Return [x, y] of the center of cell containing provided text 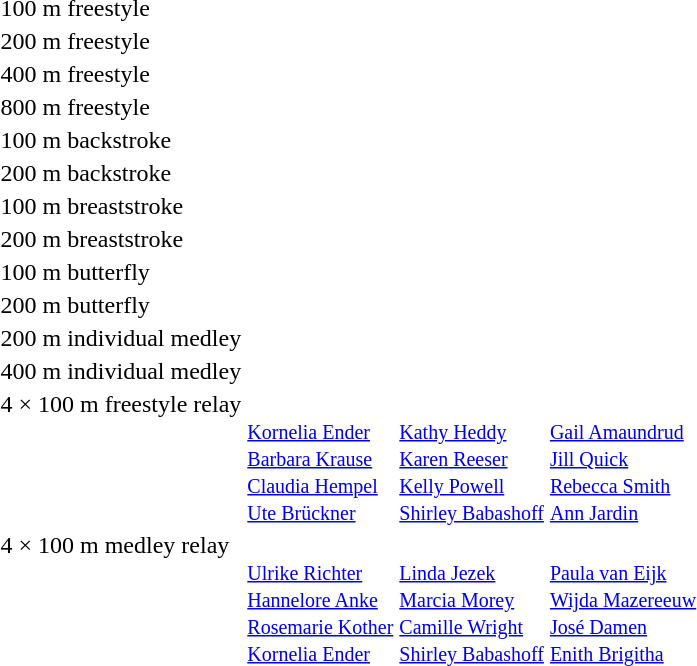
Kathy HeddyKaren ReeserKelly PowellShirley Babashoff [472, 458]
Gail AmaundrudJill QuickRebecca SmithAnn Jardin [622, 458]
Kornelia EnderBarbara KrauseClaudia HempelUte Brückner [320, 458]
